Determine the (X, Y) coordinate at the center of the cell enclosing the given text.  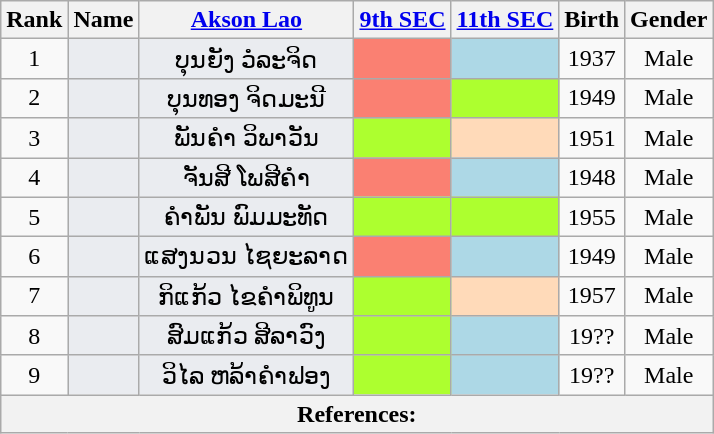
5 (34, 217)
ວິໄລ ຫລ້າຄຳຟອງ (246, 375)
1937 (592, 59)
Akson Lao (246, 20)
ບຸນຍັງ ວໍລະຈິດ (246, 59)
2 (34, 98)
Rank (34, 20)
1948 (592, 178)
6 (34, 257)
ແສງນວນ ໄຊຍະລາດ (246, 257)
1 (34, 59)
ຄຳພັນ ພົມມະທັດ (246, 217)
ພັນຄຳ ວິພາວັນ (246, 138)
8 (34, 336)
Gender (669, 20)
ກິແກ້ວ ໄຂຄຳພິທູນ (246, 296)
1951 (592, 138)
4 (34, 178)
3 (34, 138)
Name (104, 20)
ສົມແກ້ວ ສີລາວົງ (246, 336)
ຈັນສີ ໂພສີຄຳ (246, 178)
9 (34, 375)
References: (357, 414)
ບຸນທອງ ຈິດມະນີ (246, 98)
11th SEC (505, 20)
9th SEC (402, 20)
Birth (592, 20)
1957 (592, 296)
1955 (592, 217)
7 (34, 296)
